Capture the cell that displays the provided text and extract its [X, Y] central coordinate. 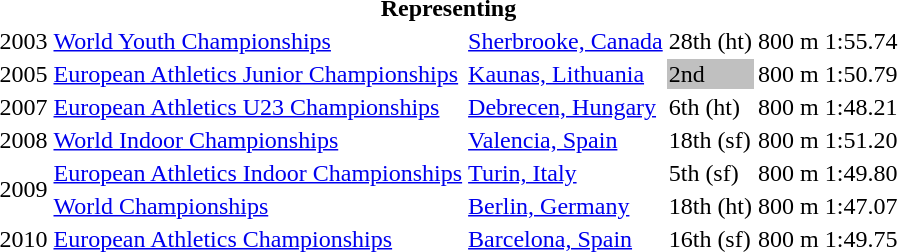
18th (ht) [710, 206]
Debrecen, Hungary [566, 107]
18th (sf) [710, 140]
Kaunas, Lithuania [566, 74]
Valencia, Spain [566, 140]
28th (ht) [710, 41]
2nd [710, 74]
European Athletics Indoor Championships [258, 173]
World Youth Championships [258, 41]
World Championships [258, 206]
Berlin, Germany [566, 206]
World Indoor Championships [258, 140]
5th (sf) [710, 173]
Turin, Italy [566, 173]
European Athletics Junior Championships [258, 74]
6th (ht) [710, 107]
European Athletics U23 Championships [258, 107]
Sherbrooke, Canada [566, 41]
